Find where the given text appears and provide that cell's center as (x, y) coordinate. 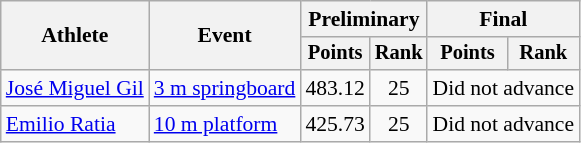
3 m springboard (225, 88)
10 m platform (225, 124)
Final (503, 19)
José Miguel Gil (75, 88)
Event (225, 36)
Preliminary (364, 19)
483.12 (334, 88)
425.73 (334, 124)
Athlete (75, 36)
Emilio Ratia (75, 124)
